Pinpoint the cell where the given text exists, returning its [X, Y] midpoint coordinate. 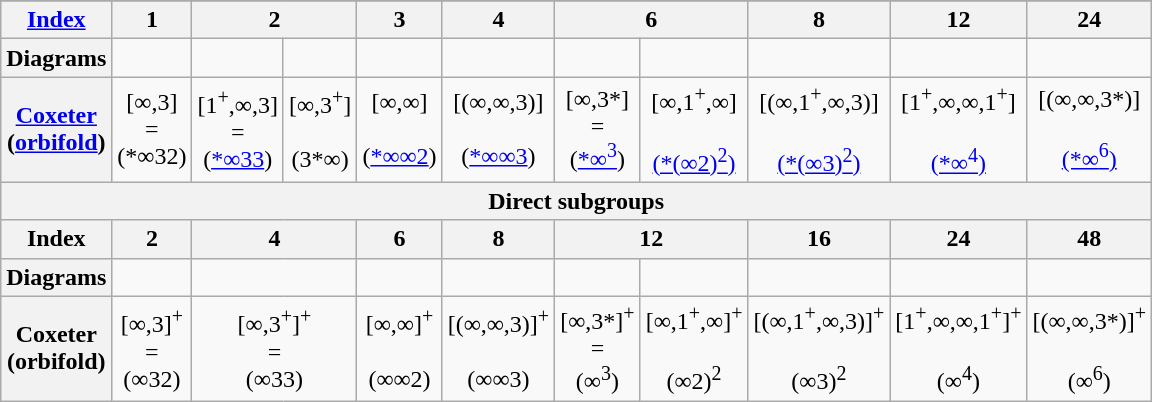
[1+,∞,∞,1+](*∞4) [958, 130]
1 [152, 20]
[∞,3*]+ = (∞3) [598, 348]
[∞,3] = (*∞32) [152, 130]
[(∞,1+,∞,3)](*(∞3)2) [819, 130]
[1+,∞,3] = (*∞33) [238, 130]
[(∞,∞,3*)]+(∞6) [1090, 348]
[∞,∞]+(∞∞2) [400, 348]
3 [400, 20]
[1+,∞,∞,1+]+(∞4) [958, 348]
[∞,∞](*∞∞2) [400, 130]
[∞,3+](3*∞) [320, 130]
[∞,3+]+ = (∞33) [274, 348]
[∞,1+,∞](*(∞2)2) [694, 130]
[∞,1+,∞]+(∞2)2 [694, 348]
[∞,3]+ = (∞32) [152, 348]
16 [819, 239]
[(∞,1+,∞,3)]+(∞3)2 [819, 348]
[(∞,∞,3)]+(∞∞3) [498, 348]
[(∞,∞,3)](*∞∞3) [498, 130]
[∞,3*] = (*∞3) [598, 130]
48 [1090, 239]
Direct subgroups [576, 201]
[(∞,∞,3*)](*∞6) [1090, 130]
